Determine the [X, Y] coordinate at the center of the cell enclosing the given text.  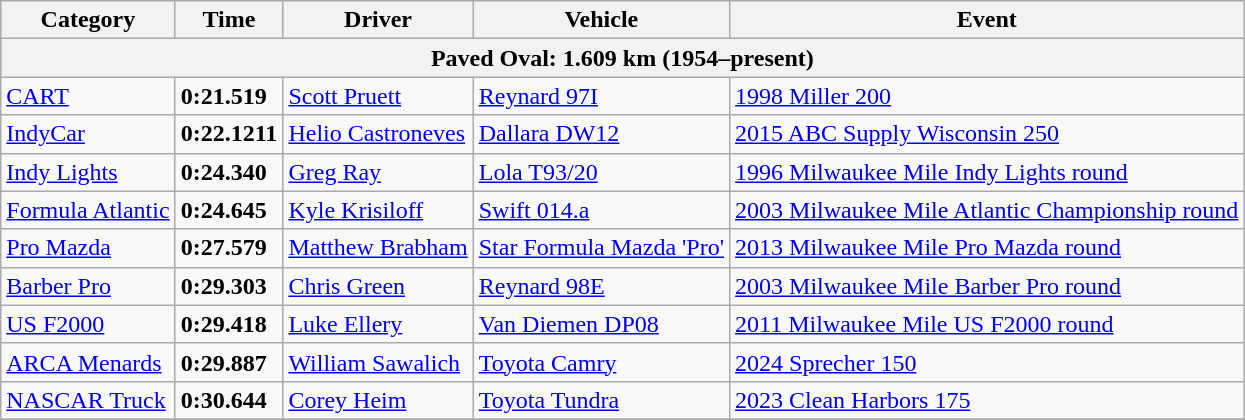
ARCA Menards [88, 362]
0:24.645 [229, 210]
Reynard 98E [601, 286]
0:27.579 [229, 248]
Indy Lights [88, 172]
Barber Pro [88, 286]
Driver [378, 20]
Swift 014.a [601, 210]
2023 Clean Harbors 175 [987, 400]
Time [229, 20]
William Sawalich [378, 362]
2013 Milwaukee Mile Pro Mazda round [987, 248]
Kyle Krisiloff [378, 210]
0:21.519 [229, 96]
2011 Milwaukee Mile US F2000 round [987, 324]
1996 Milwaukee Mile Indy Lights round [987, 172]
Helio Castroneves [378, 134]
Reynard 97I [601, 96]
Formula Atlantic [88, 210]
Pro Mazda [88, 248]
0:30.644 [229, 400]
Vehicle [601, 20]
NASCAR Truck [88, 400]
1998 Miller 200 [987, 96]
Lola T93/20 [601, 172]
0:29.303 [229, 286]
2015 ABC Supply Wisconsin 250 [987, 134]
0:24.340 [229, 172]
Van Diemen DP08 [601, 324]
2003 Milwaukee Mile Barber Pro round [987, 286]
Event [987, 20]
Scott Pruett [378, 96]
2024 Sprecher 150 [987, 362]
IndyCar [88, 134]
Chris Green [378, 286]
US F2000 [88, 324]
CART [88, 96]
Luke Ellery [378, 324]
Toyota Tundra [601, 400]
Category [88, 20]
Greg Ray [378, 172]
0:22.1211 [229, 134]
Star Formula Mazda 'Pro' [601, 248]
Corey Heim [378, 400]
2003 Milwaukee Mile Atlantic Championship round [987, 210]
Dallara DW12 [601, 134]
Paved Oval: 1.609 km (1954–present) [622, 58]
0:29.418 [229, 324]
Toyota Camry [601, 362]
Matthew Brabham [378, 248]
0:29.887 [229, 362]
